Extract the [X, Y] coordinate from the center of the cell holding the provided text.  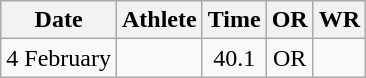
Athlete [159, 20]
4 February [59, 58]
Time [234, 20]
WR [339, 20]
Date [59, 20]
40.1 [234, 58]
